Output the [x, y] coordinate of the center of the cell containing the given text.  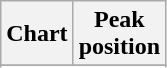
Peak position [119, 34]
Chart [37, 34]
